Provide the [x, y] coordinate of the cell's center where the given text is located.  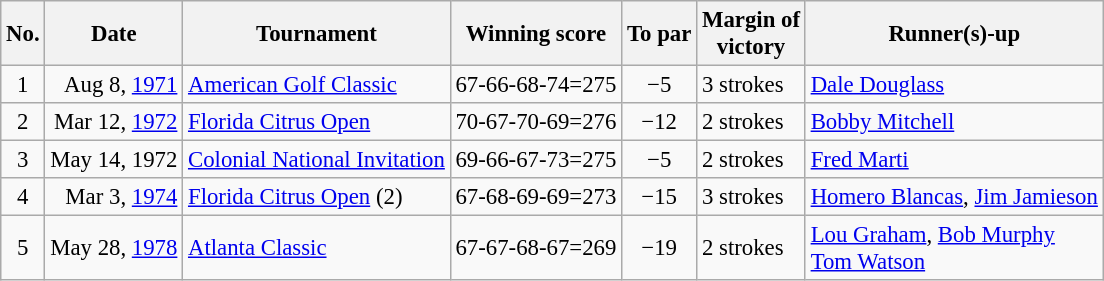
Mar 12, 1972 [114, 122]
4 [23, 197]
70-67-70-69=276 [536, 122]
5 [23, 248]
Tournament [316, 34]
69-66-67-73=275 [536, 160]
Aug 8, 1971 [114, 85]
Homero Blancas, Jim Jamieson [954, 197]
Winning score [536, 34]
67-68-69-69=273 [536, 197]
Florida Citrus Open [316, 122]
Mar 3, 1974 [114, 197]
Bobby Mitchell [954, 122]
2 [23, 122]
3 [23, 160]
Colonial National Invitation [316, 160]
Dale Douglass [954, 85]
Date [114, 34]
Margin ofvictory [752, 34]
67-67-68-67=269 [536, 248]
Florida Citrus Open (2) [316, 197]
Lou Graham, Bob Murphy Tom Watson [954, 248]
−19 [660, 248]
May 14, 1972 [114, 160]
67-66-68-74=275 [536, 85]
To par [660, 34]
Atlanta Classic [316, 248]
No. [23, 34]
Runner(s)-up [954, 34]
May 28, 1978 [114, 248]
1 [23, 85]
American Golf Classic [316, 85]
−15 [660, 197]
Fred Marti [954, 160]
−12 [660, 122]
